Determine the [x, y] coordinate at the center of the cell enclosing the given text.  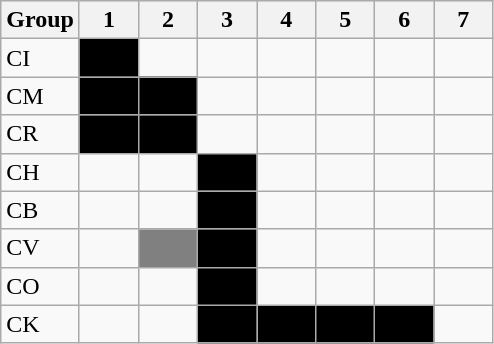
CI [40, 58]
CM [40, 96]
5 [346, 20]
4 [286, 20]
7 [464, 20]
CV [40, 248]
2 [168, 20]
CB [40, 210]
CH [40, 172]
3 [228, 20]
1 [108, 20]
Group [40, 20]
CK [40, 324]
CR [40, 134]
6 [404, 20]
CO [40, 286]
